Output the (X, Y) coordinate of the center of the cell containing the given text.  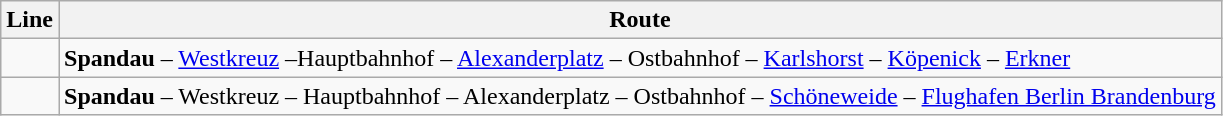
Line (30, 20)
Route (640, 20)
Spandau – Westkreuz –Hauptbahnhof – Alexanderplatz – Ostbahnhof – Karlshorst – Köpenick – Erkner (640, 58)
Spandau – Westkreuz – Hauptbahnhof – Alexanderplatz – Ostbahnhof – Schöneweide – Flughafen Berlin Brandenburg (640, 96)
